Identify which cell holds the provided text, then report its [X, Y] central coordinate. 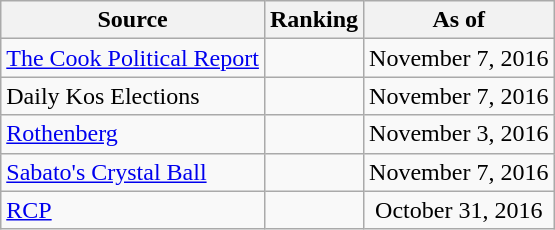
Sabato's Crystal Ball [133, 172]
The Cook Political Report [133, 58]
Rothenberg [133, 134]
October 31, 2016 [459, 210]
November 3, 2016 [459, 134]
RCP [133, 210]
Source [133, 20]
Ranking [314, 20]
Daily Kos Elections [133, 96]
As of [459, 20]
